Find where the given text appears and provide that cell's center as [X, Y] coordinate. 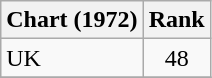
UK [72, 58]
48 [176, 58]
Chart (1972) [72, 20]
Rank [176, 20]
